Output the (X, Y) coordinate of the center of the cell containing the given text.  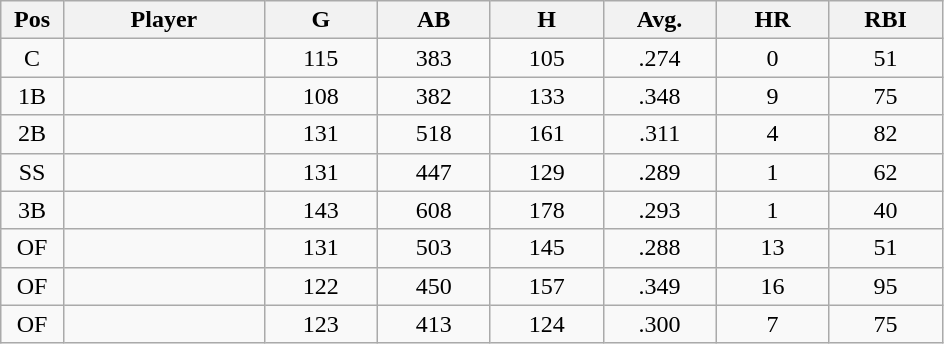
608 (434, 210)
Player (164, 20)
HR (772, 20)
SS (32, 172)
157 (546, 286)
Pos (32, 20)
9 (772, 96)
3B (32, 210)
0 (772, 58)
503 (434, 248)
447 (434, 172)
105 (546, 58)
382 (434, 96)
518 (434, 134)
123 (320, 324)
.349 (660, 286)
122 (320, 286)
115 (320, 58)
RBI (886, 20)
2B (32, 134)
82 (886, 134)
1B (32, 96)
133 (546, 96)
62 (886, 172)
129 (546, 172)
H (546, 20)
G (320, 20)
.348 (660, 96)
143 (320, 210)
161 (546, 134)
40 (886, 210)
.311 (660, 134)
95 (886, 286)
108 (320, 96)
.289 (660, 172)
13 (772, 248)
C (32, 58)
AB (434, 20)
.288 (660, 248)
7 (772, 324)
124 (546, 324)
413 (434, 324)
16 (772, 286)
178 (546, 210)
.274 (660, 58)
145 (546, 248)
.293 (660, 210)
Avg. (660, 20)
450 (434, 286)
383 (434, 58)
4 (772, 134)
.300 (660, 324)
